Detect which cell encompasses the target text, then output its (X, Y) center coordinate. 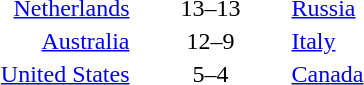
12–9 (210, 41)
